Return (x, y) of the center of cell containing provided text 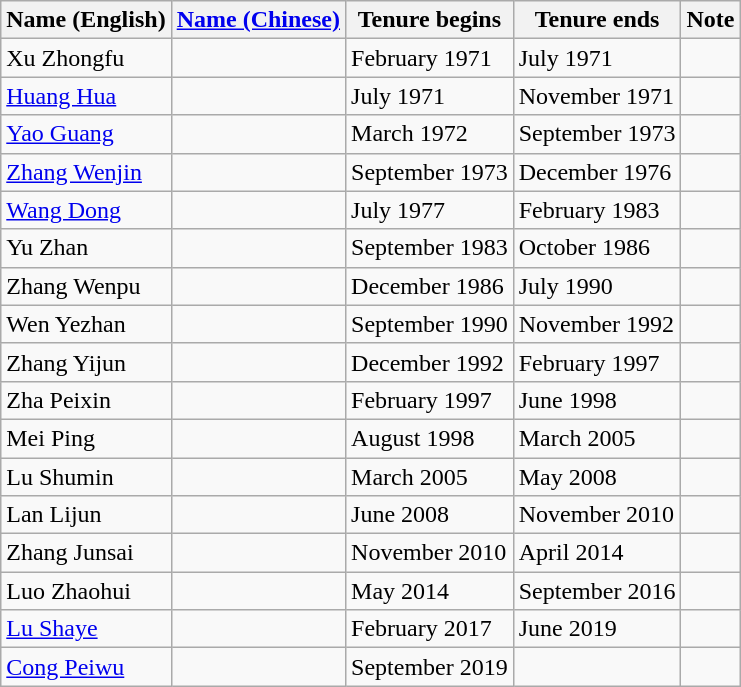
Zhang Yijun (86, 362)
Name (Chinese) (258, 20)
October 1986 (597, 248)
Luo Zhaohui (86, 591)
December 1976 (597, 172)
September 2019 (430, 667)
December 1992 (430, 362)
September 1983 (430, 248)
Lu Shumin (86, 477)
Yao Guang (86, 134)
February 2017 (430, 629)
April 2014 (597, 553)
September 1990 (430, 324)
Huang Hua (86, 96)
March 1972 (430, 134)
Wen Yezhan (86, 324)
Cong Peiwu (86, 667)
February 1983 (597, 210)
Xu Zhongfu (86, 58)
Name (English) (86, 20)
July 1977 (430, 210)
Wang Dong (86, 210)
Lan Lijun (86, 515)
June 2019 (597, 629)
May 2014 (430, 591)
June 2008 (430, 515)
July 1990 (597, 286)
November 1971 (597, 96)
Zhang Wenpu (86, 286)
Note (710, 20)
June 1998 (597, 400)
September 2016 (597, 591)
Tenure begins (430, 20)
Zha Peixin (86, 400)
February 1971 (430, 58)
May 2008 (597, 477)
Yu Zhan (86, 248)
Zhang Junsai (86, 553)
December 1986 (430, 286)
November 1992 (597, 324)
Zhang Wenjin (86, 172)
Lu Shaye (86, 629)
August 1998 (430, 438)
Mei Ping (86, 438)
Tenure ends (597, 20)
